From the cell containing the given text, extract its center point as (x, y) coordinate. 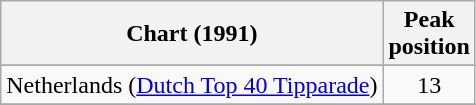
13 (429, 85)
Netherlands (Dutch Top 40 Tipparade) (192, 85)
Peakposition (429, 34)
Chart (1991) (192, 34)
